Pinpoint the cell where the given text exists, returning its [x, y] midpoint coordinate. 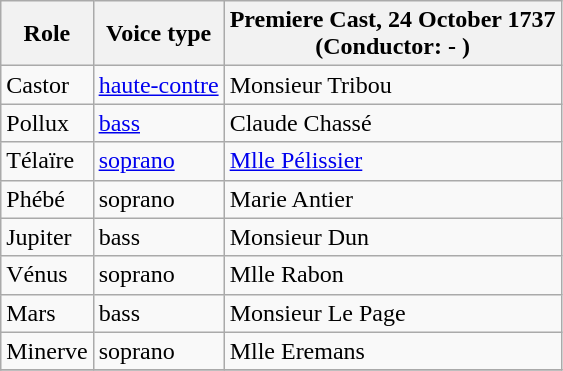
Minerve [47, 351]
Claude Chassé [392, 123]
Voice type [158, 34]
Role [47, 34]
Monsieur Dun [392, 237]
Marie Antier [392, 199]
Mars [47, 313]
haute-contre [158, 85]
Premiere Cast, 24 October 1737(Conductor: - ) [392, 34]
Castor [47, 85]
Mlle Pélissier [392, 161]
Mlle Eremans [392, 351]
Mlle Rabon [392, 275]
Monsieur Le Page [392, 313]
Pollux [47, 123]
Monsieur Tribou [392, 85]
Télaïre [47, 161]
Vénus [47, 275]
Jupiter [47, 237]
Phébé [47, 199]
